Pinpoint the cell where the given text exists, returning its (x, y) midpoint coordinate. 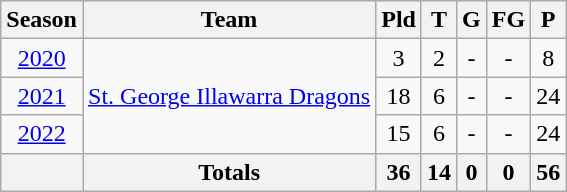
14 (438, 172)
2 (438, 58)
T (438, 20)
3 (399, 58)
Pld (399, 20)
P (548, 20)
2021 (42, 96)
G (472, 20)
56 (548, 172)
FG (508, 20)
36 (399, 172)
15 (399, 134)
8 (548, 58)
St. George Illawarra Dragons (228, 96)
Season (42, 20)
Team (228, 20)
2020 (42, 58)
18 (399, 96)
2022 (42, 134)
Totals (228, 172)
